Scan for the cell matching the given text and deliver its (x, y) coordinate at center. 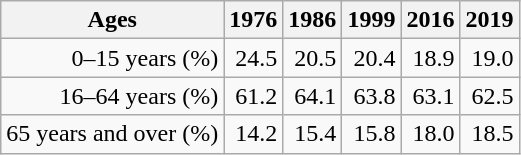
1976 (254, 20)
15.8 (372, 134)
15.4 (312, 134)
Ages (112, 20)
20.4 (372, 58)
62.5 (490, 96)
16–64 years (%) (112, 96)
18.9 (430, 58)
63.1 (430, 96)
20.5 (312, 58)
2016 (430, 20)
19.0 (490, 58)
63.8 (372, 96)
1999 (372, 20)
64.1 (312, 96)
61.2 (254, 96)
18.5 (490, 134)
1986 (312, 20)
0–15 years (%) (112, 58)
14.2 (254, 134)
18.0 (430, 134)
2019 (490, 20)
24.5 (254, 58)
65 years and over (%) (112, 134)
